Detect which cell encompasses the target text, then output its (X, Y) center coordinate. 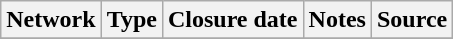
Closure date (232, 20)
Notes (337, 20)
Network (51, 20)
Source (412, 20)
Type (132, 20)
